Provide the [X, Y] coordinate of the cell's center where the given text is located.  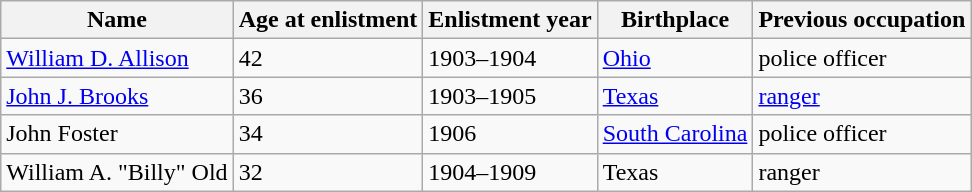
1903–1904 [510, 58]
William D. Allison [117, 58]
Enlistment year [510, 20]
Name [117, 20]
Age at enlistment [328, 20]
42 [328, 58]
1904–1909 [510, 172]
34 [328, 134]
32 [328, 172]
1906 [510, 134]
Ohio [675, 58]
36 [328, 96]
South Carolina [675, 134]
Birthplace [675, 20]
John Foster [117, 134]
Previous occupation [862, 20]
John J. Brooks [117, 96]
1903–1905 [510, 96]
William A. "Billy" Old [117, 172]
